Capture the cell that displays the provided text and extract its [X, Y] central coordinate. 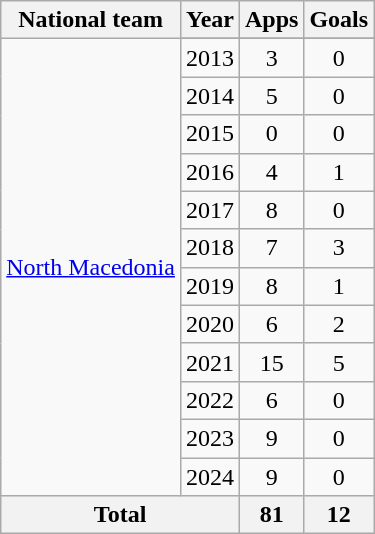
2 [339, 324]
4 [271, 172]
2018 [210, 248]
Apps [271, 20]
2016 [210, 172]
2013 [210, 58]
National team [91, 20]
2022 [210, 400]
2017 [210, 210]
81 [271, 515]
2023 [210, 438]
Goals [339, 20]
2021 [210, 362]
2024 [210, 477]
Year [210, 20]
15 [271, 362]
Total [120, 515]
2015 [210, 134]
2019 [210, 286]
2014 [210, 96]
North Macedonia [91, 268]
12 [339, 515]
7 [271, 248]
2020 [210, 324]
